Provide the (X, Y) coordinate of the cell's center where the given text is located.  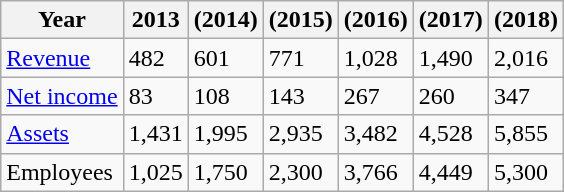
143 (300, 96)
267 (376, 96)
(2016) (376, 20)
1,028 (376, 58)
2,935 (300, 134)
2,300 (300, 172)
Net income (62, 96)
482 (156, 58)
347 (526, 96)
1,025 (156, 172)
1,750 (226, 172)
1,490 (450, 58)
3,766 (376, 172)
(2018) (526, 20)
1,431 (156, 134)
Assets (62, 134)
Revenue (62, 58)
1,995 (226, 134)
(2017) (450, 20)
4,449 (450, 172)
Employees (62, 172)
2013 (156, 20)
2,016 (526, 58)
5,300 (526, 172)
771 (300, 58)
260 (450, 96)
5,855 (526, 134)
83 (156, 96)
(2015) (300, 20)
601 (226, 58)
(2014) (226, 20)
Year (62, 20)
108 (226, 96)
4,528 (450, 134)
3,482 (376, 134)
